Pinpoint the cell where the given text exists, returning its [X, Y] midpoint coordinate. 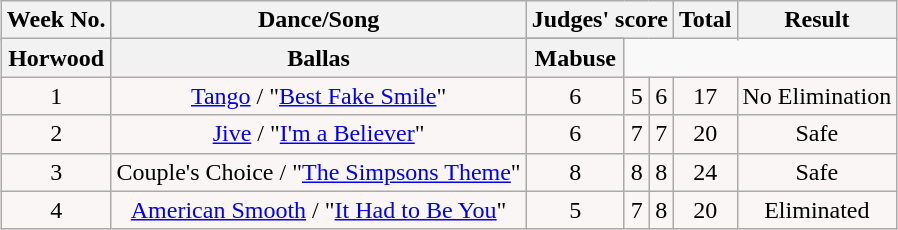
Eliminated [817, 210]
Total [705, 20]
1 [56, 96]
Jive / "I'm a Believer" [318, 134]
Result [817, 20]
No Elimination [817, 96]
17 [705, 96]
24 [705, 172]
4 [56, 210]
Mabuse [575, 58]
Ballas [318, 58]
American Smooth / "It Had to Be You" [318, 210]
Horwood [56, 58]
Dance/Song [318, 20]
Couple's Choice / "The Simpsons Theme" [318, 172]
3 [56, 172]
Judges' score [600, 20]
Tango / "Best Fake Smile" [318, 96]
2 [56, 134]
Week No. [56, 20]
